Capture the cell that displays the provided text and extract its [X, Y] central coordinate. 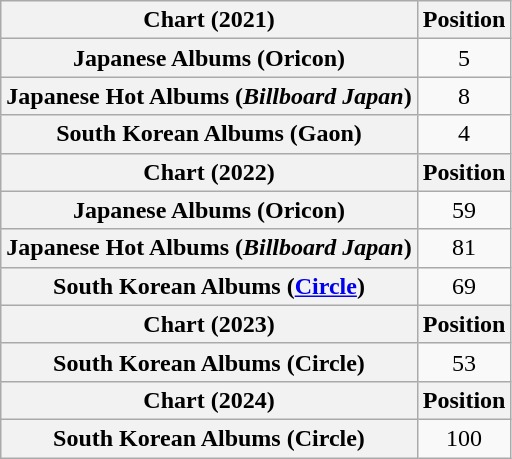
Chart (2024) [209, 400]
69 [464, 286]
59 [464, 210]
53 [464, 362]
100 [464, 438]
South Korean Albums (Gaon) [209, 134]
Chart (2021) [209, 20]
5 [464, 58]
Chart (2023) [209, 324]
4 [464, 134]
Chart (2022) [209, 172]
81 [464, 248]
8 [464, 96]
